Capture the cell that displays the provided text and extract its [X, Y] central coordinate. 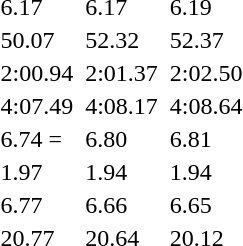
52.32 [122, 40]
6.66 [122, 205]
6.80 [122, 139]
4:08.17 [122, 106]
1.94 [122, 172]
2:01.37 [122, 73]
